Detect which cell encompasses the target text, then output its (x, y) center coordinate. 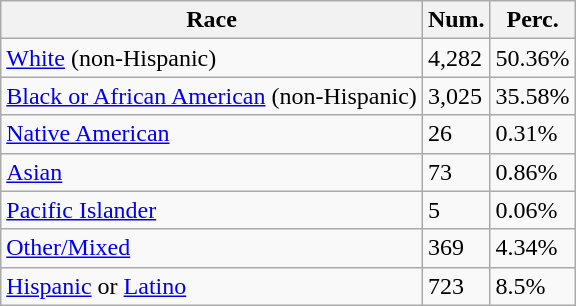
Race (212, 20)
White (non-Hispanic) (212, 58)
26 (456, 134)
73 (456, 172)
Native American (212, 134)
35.58% (532, 96)
4,282 (456, 58)
4.34% (532, 248)
723 (456, 286)
Pacific Islander (212, 210)
Perc. (532, 20)
8.5% (532, 286)
Num. (456, 20)
0.06% (532, 210)
369 (456, 248)
Black or African American (non-Hispanic) (212, 96)
Other/Mixed (212, 248)
0.86% (532, 172)
50.36% (532, 58)
0.31% (532, 134)
Hispanic or Latino (212, 286)
Asian (212, 172)
3,025 (456, 96)
5 (456, 210)
